Determine the (x, y) coordinate at the center of the cell enclosing the given text.  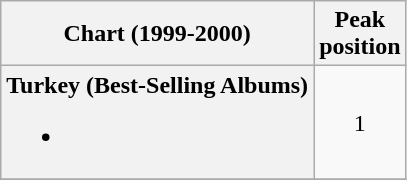
Chart (1999-2000) (158, 34)
Peakposition (360, 34)
Turkey (Best-Selling Albums) (158, 122)
1 (360, 122)
